Extract the (X, Y) coordinate from the center of the cell holding the provided text.  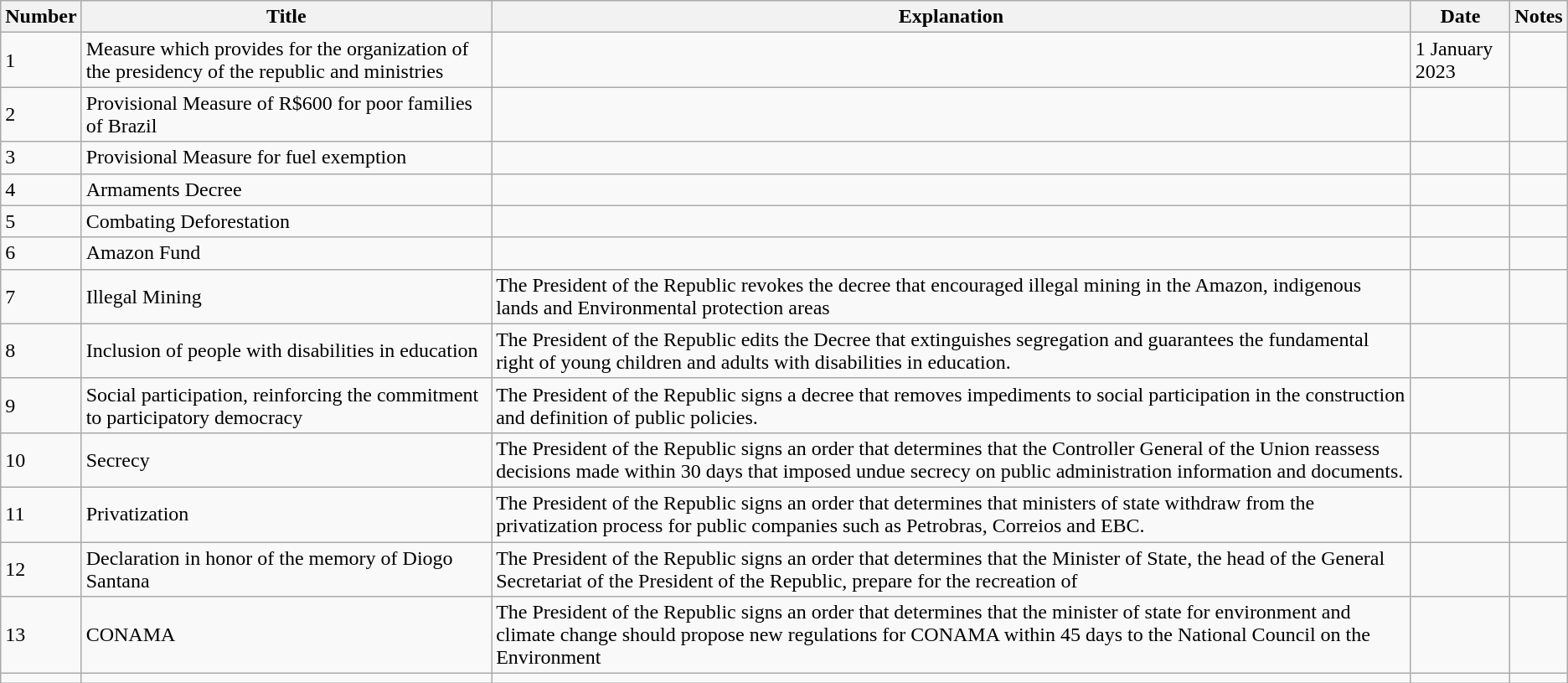
Combating Deforestation (286, 221)
Title (286, 17)
Notes (1539, 17)
The President of the Republic revokes the decree that encouraged illegal mining in the Amazon, indigenous lands and Environmental protection areas (952, 297)
Number (41, 17)
The President of the Republic signs a decree that removes impediments to social participation in the construction and definition of public policies. (952, 406)
Declaration in honor of the memory of Diogo Santana (286, 568)
Social participation, reinforcing the commitment to participatory democracy (286, 406)
1 January 2023 (1461, 60)
3 (41, 158)
Provisional Measure of R$600 for poor families of Brazil (286, 114)
5 (41, 221)
9 (41, 406)
Provisional Measure for fuel exemption (286, 158)
6 (41, 253)
Secrecy (286, 459)
4 (41, 189)
7 (41, 297)
8 (41, 350)
Illegal Mining (286, 297)
12 (41, 568)
Armaments Decree (286, 189)
CONAMA (286, 635)
1 (41, 60)
11 (41, 515)
2 (41, 114)
10 (41, 459)
Amazon Fund (286, 253)
Date (1461, 17)
13 (41, 635)
Measure which provides for the organization of the presidency of the republic and ministries (286, 60)
Privatization (286, 515)
Explanation (952, 17)
Inclusion of people with disabilities in education (286, 350)
